Return the [x, y] coordinate for the center point of the cell that contains the specified text.  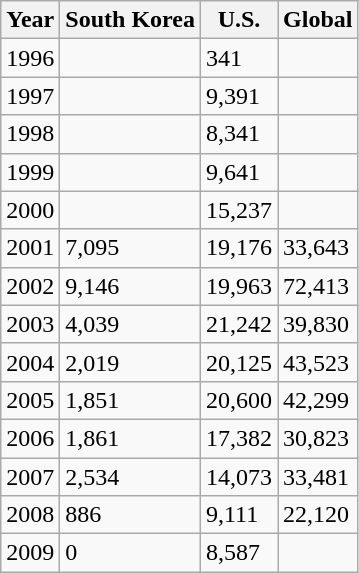
72,413 [318, 286]
2000 [30, 210]
1996 [30, 58]
2009 [30, 553]
1998 [30, 134]
33,643 [318, 248]
9,111 [238, 515]
8,341 [238, 134]
1,851 [130, 400]
19,176 [238, 248]
15,237 [238, 210]
886 [130, 515]
2003 [30, 324]
19,963 [238, 286]
U.S. [238, 20]
8,587 [238, 553]
21,242 [238, 324]
2,019 [130, 362]
42,299 [318, 400]
43,523 [318, 362]
South Korea [130, 20]
9,641 [238, 172]
0 [130, 553]
20,125 [238, 362]
1997 [30, 96]
7,095 [130, 248]
22,120 [318, 515]
2006 [30, 438]
2008 [30, 515]
1999 [30, 172]
2002 [30, 286]
341 [238, 58]
17,382 [238, 438]
39,830 [318, 324]
20,600 [238, 400]
30,823 [318, 438]
2005 [30, 400]
2001 [30, 248]
Global [318, 20]
2007 [30, 477]
33,481 [318, 477]
9,391 [238, 96]
4,039 [130, 324]
1,861 [130, 438]
2,534 [130, 477]
Year [30, 20]
2004 [30, 362]
14,073 [238, 477]
9,146 [130, 286]
